Locate the cell with the specified text and output its (X, Y) center coordinate. 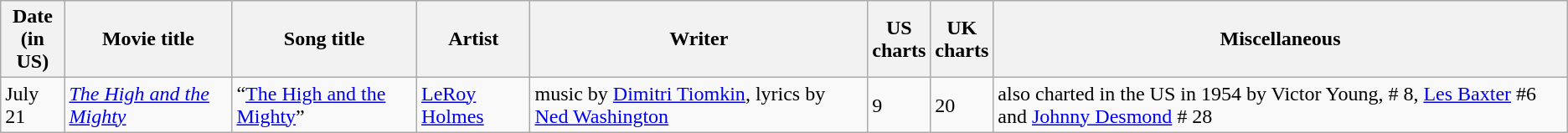
Movie title (148, 39)
LeRoy Holmes (474, 105)
Miscellaneous (1280, 39)
Writer (699, 39)
Artist (474, 39)
20 (962, 105)
also charted in the US in 1954 by Victor Young, # 8, Les Baxter #6 and Johnny Desmond # 28 (1280, 105)
UKcharts (962, 39)
music by Dimitri Tiomkin, lyrics by Ned Washington (699, 105)
The High and the Mighty (148, 105)
Date(in US) (33, 39)
July 21 (33, 105)
US charts (900, 39)
9 (900, 105)
“The High and the Mighty” (325, 105)
Song title (325, 39)
